Scan for the cell matching the given text and deliver its (X, Y) coordinate at center. 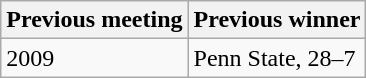
Previous meeting (94, 20)
Penn State, 28–7 (277, 58)
2009 (94, 58)
Previous winner (277, 20)
